Return the [x, y] coordinate for the center point of the cell that contains the specified text.  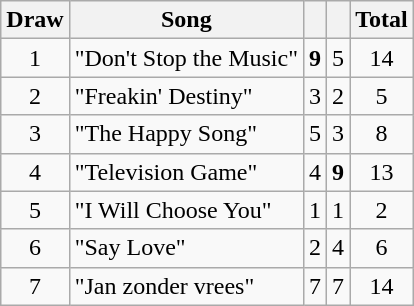
"I Will Choose You" [186, 210]
Song [186, 20]
"Jan zonder vrees" [186, 286]
"Freakin' Destiny" [186, 96]
8 [382, 134]
13 [382, 172]
Total [382, 20]
Draw [35, 20]
"Don't Stop the Music" [186, 58]
"Television Game" [186, 172]
"The Happy Song" [186, 134]
"Say Love" [186, 248]
